Extract the [x, y] coordinate from the center of the cell holding the provided text.  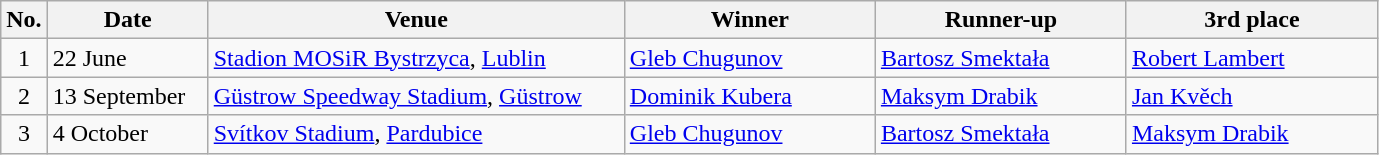
Stadion MOSiR Bystrzyca, Lublin [416, 58]
Svítkov Stadium, Pardubice [416, 134]
13 September [128, 96]
1 [24, 58]
Güstrow Speedway Stadium, Güstrow [416, 96]
Jan Kvěch [1252, 96]
No. [24, 20]
3rd place [1252, 20]
2 [24, 96]
Winner [750, 20]
Date [128, 20]
Dominik Kubera [750, 96]
22 June [128, 58]
Robert Lambert [1252, 58]
4 October [128, 134]
Venue [416, 20]
Runner-up [1000, 20]
3 [24, 134]
